Find where the given text appears and provide that cell's center as (X, Y) coordinate. 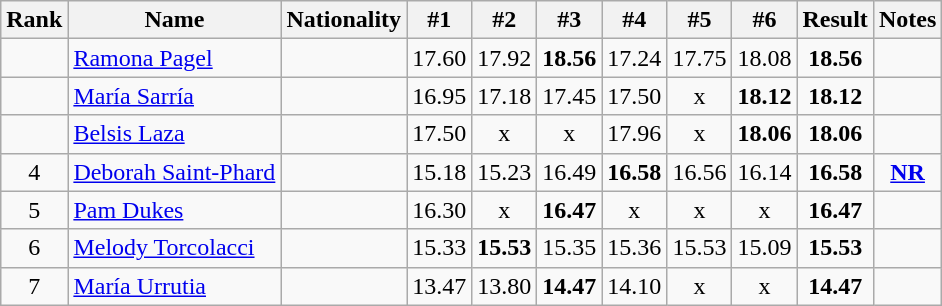
4 (34, 172)
17.96 (634, 134)
13.80 (504, 286)
17.92 (504, 58)
14.10 (634, 286)
#6 (764, 20)
María Urrutia (174, 286)
15.33 (440, 248)
#2 (504, 20)
Rank (34, 20)
6 (34, 248)
Belsis Laza (174, 134)
#4 (634, 20)
NR (907, 172)
#1 (440, 20)
16.14 (764, 172)
15.36 (634, 248)
Pam Dukes (174, 210)
Result (835, 20)
15.09 (764, 248)
16.56 (700, 172)
Ramona Pagel (174, 58)
5 (34, 210)
16.30 (440, 210)
#3 (570, 20)
18.08 (764, 58)
7 (34, 286)
15.35 (570, 248)
13.47 (440, 286)
17.60 (440, 58)
16.95 (440, 96)
Notes (907, 20)
17.45 (570, 96)
Deborah Saint-Phard (174, 172)
Melody Torcolacci (174, 248)
Nationality (344, 20)
María Sarría (174, 96)
#5 (700, 20)
Name (174, 20)
16.49 (570, 172)
17.75 (700, 58)
15.18 (440, 172)
15.23 (504, 172)
17.24 (634, 58)
17.18 (504, 96)
